Search for the cell housing the specified text and yield its (x, y) center coordinate. 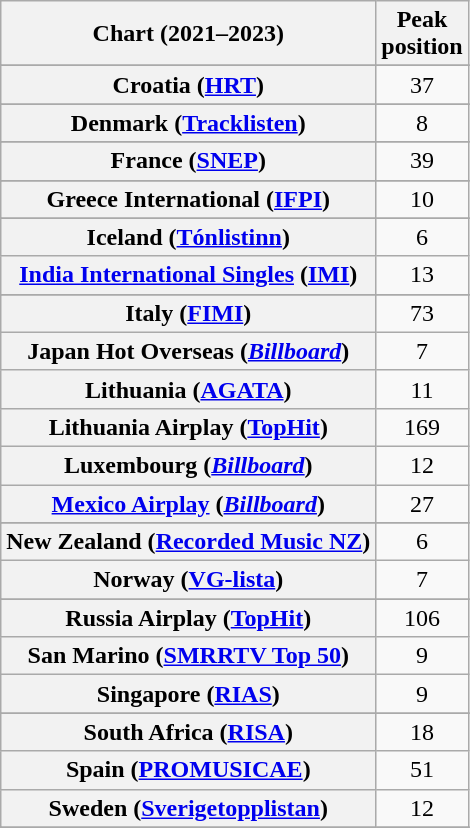
106 (422, 618)
18 (422, 732)
Singapore (RIAS) (188, 694)
13 (422, 275)
Greece International (IFPI) (188, 199)
India International Singles (IMI) (188, 275)
Spain (PROMUSICAE) (188, 770)
37 (422, 85)
Japan Hot Overseas (Billboard) (188, 351)
Croatia (HRT) (188, 85)
51 (422, 770)
Sweden (Sverigetopplistan) (188, 808)
France (SNEP) (188, 161)
27 (422, 503)
Denmark (Tracklisten) (188, 123)
39 (422, 161)
169 (422, 427)
Italy (FIMI) (188, 313)
Lithuania Airplay (TopHit) (188, 427)
73 (422, 313)
Iceland (Tónlistinn) (188, 237)
Russia Airplay (TopHit) (188, 618)
South Africa (RISA) (188, 732)
Norway (VG-lista) (188, 580)
New Zealand (Recorded Music NZ) (188, 542)
San Marino (SMRRTV Top 50) (188, 656)
Peakposition (422, 34)
10 (422, 199)
Mexico Airplay (Billboard) (188, 503)
Chart (2021–2023) (188, 34)
Luxembourg (Billboard) (188, 465)
Lithuania (AGATA) (188, 389)
11 (422, 389)
8 (422, 123)
